Output the [X, Y] coordinate of the center of the cell containing the given text.  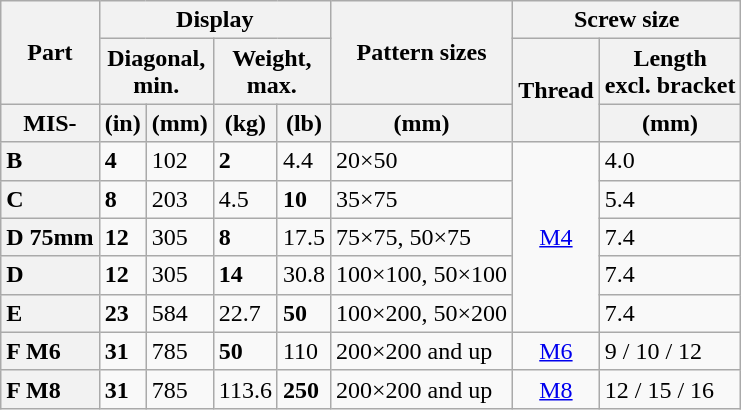
102 [180, 161]
23 [122, 313]
113.6 [245, 389]
584 [180, 313]
(kg) [245, 123]
Length excl. bracket [670, 72]
4 [122, 161]
F M6 [50, 351]
4.4 [304, 161]
17.5 [304, 237]
12 / 15 / 16 [670, 389]
D [50, 275]
Weight, max. [272, 72]
2 [245, 161]
100×200, 50×200 [421, 313]
B [50, 161]
(in) [122, 123]
100×100, 50×100 [421, 275]
Diagonal, min. [156, 72]
110 [304, 351]
Thread [556, 90]
F M8 [50, 389]
MIS- [50, 123]
30.8 [304, 275]
35×75 [421, 199]
Screw size [627, 20]
4.5 [245, 199]
M4 [556, 237]
4.0 [670, 161]
75×75, 50×75 [421, 237]
22.7 [245, 313]
10 [304, 199]
14 [245, 275]
20×50 [421, 161]
9 / 10 / 12 [670, 351]
203 [180, 199]
(lb) [304, 123]
M8 [556, 389]
Pattern sizes [421, 52]
5.4 [670, 199]
E [50, 313]
Part [50, 52]
M6 [556, 351]
Display [214, 20]
D 75mm [50, 237]
250 [304, 389]
C [50, 199]
